Find where the given text appears and provide that cell's center as [X, Y] coordinate. 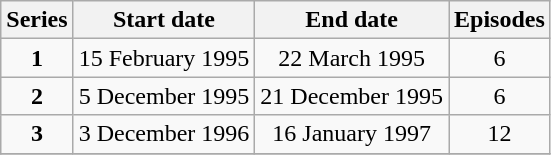
End date [352, 20]
3 December 1996 [164, 134]
Series [37, 20]
5 December 1995 [164, 96]
Start date [164, 20]
21 December 1995 [352, 96]
22 March 1995 [352, 58]
1 [37, 58]
12 [499, 134]
2 [37, 96]
3 [37, 134]
Episodes [499, 20]
16 January 1997 [352, 134]
15 February 1995 [164, 58]
